Return the [X, Y] coordinate for the center point of the cell that contains the specified text.  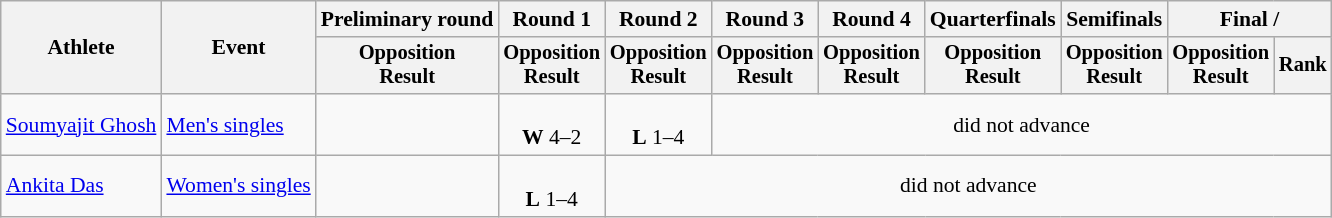
Round 4 [872, 19]
Round 3 [766, 19]
Round 2 [658, 19]
W 4–2 [552, 124]
Athlete [82, 48]
Women's singles [238, 186]
Preliminary round [408, 19]
Event [238, 48]
Men's singles [238, 124]
Round 1 [552, 19]
Rank [1303, 66]
Final / [1249, 19]
Semifinals [1114, 19]
Soumyajit Ghosh [82, 124]
Quarterfinals [993, 19]
Ankita Das [82, 186]
